Extract the (x, y) coordinate from the center of the cell holding the provided text.  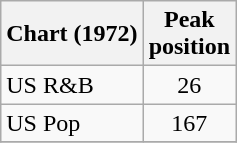
Chart (1972) (72, 34)
26 (189, 85)
US Pop (72, 123)
US R&B (72, 85)
Peakposition (189, 34)
167 (189, 123)
